Provide the [X, Y] coordinate of the cell's center where the given text is located.  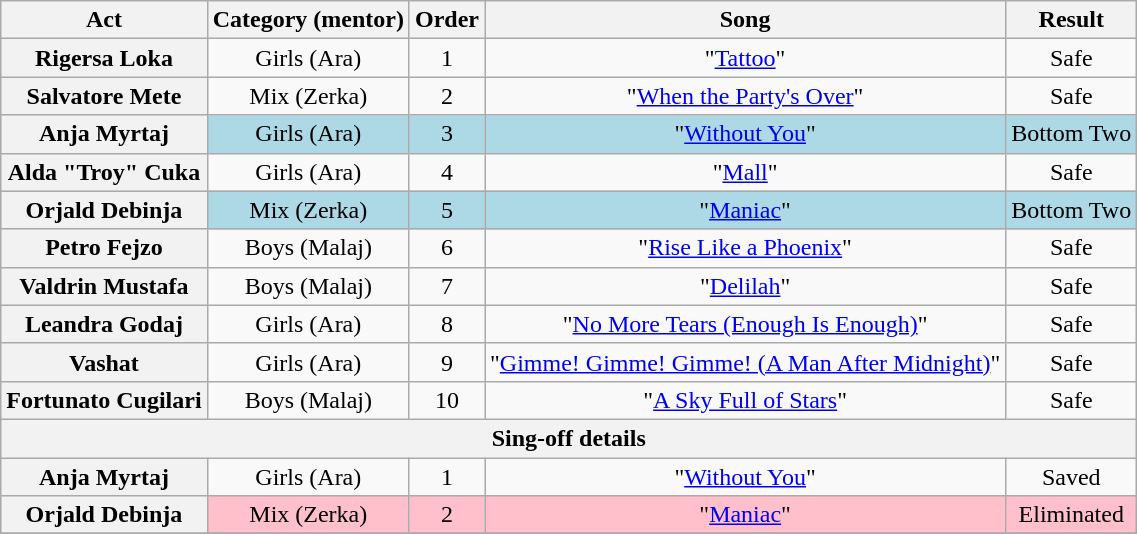
Fortunato Cugilari [104, 400]
"When the Party's Over" [744, 96]
Act [104, 20]
Salvatore Mete [104, 96]
Rigersa Loka [104, 58]
3 [446, 134]
"A Sky Full of Stars" [744, 400]
Song [744, 20]
Leandra Godaj [104, 324]
Result [1072, 20]
Order [446, 20]
8 [446, 324]
Saved [1072, 477]
Eliminated [1072, 515]
Alda "Troy" Cuka [104, 172]
5 [446, 210]
Sing-off details [569, 438]
7 [446, 286]
"No More Tears (Enough Is Enough)" [744, 324]
"Tattoo" [744, 58]
Vashat [104, 362]
"Gimme! Gimme! Gimme! (A Man After Midnight)" [744, 362]
Valdrin Mustafa [104, 286]
9 [446, 362]
Category (mentor) [308, 20]
6 [446, 248]
Petro Fejzo [104, 248]
"Rise Like a Phoenix" [744, 248]
"Delilah" [744, 286]
"Mall" [744, 172]
10 [446, 400]
4 [446, 172]
